Return the (X, Y) coordinate for the center point of the cell that contains the specified text.  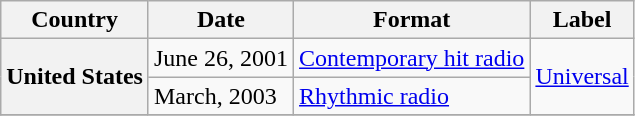
March, 2003 (220, 96)
Date (220, 20)
Format (412, 20)
United States (75, 77)
Rhythmic radio (412, 96)
Label (582, 20)
Universal (582, 77)
Contemporary hit radio (412, 58)
Country (75, 20)
June 26, 2001 (220, 58)
